Scan for the cell matching the given text and deliver its [X, Y] coordinate at center. 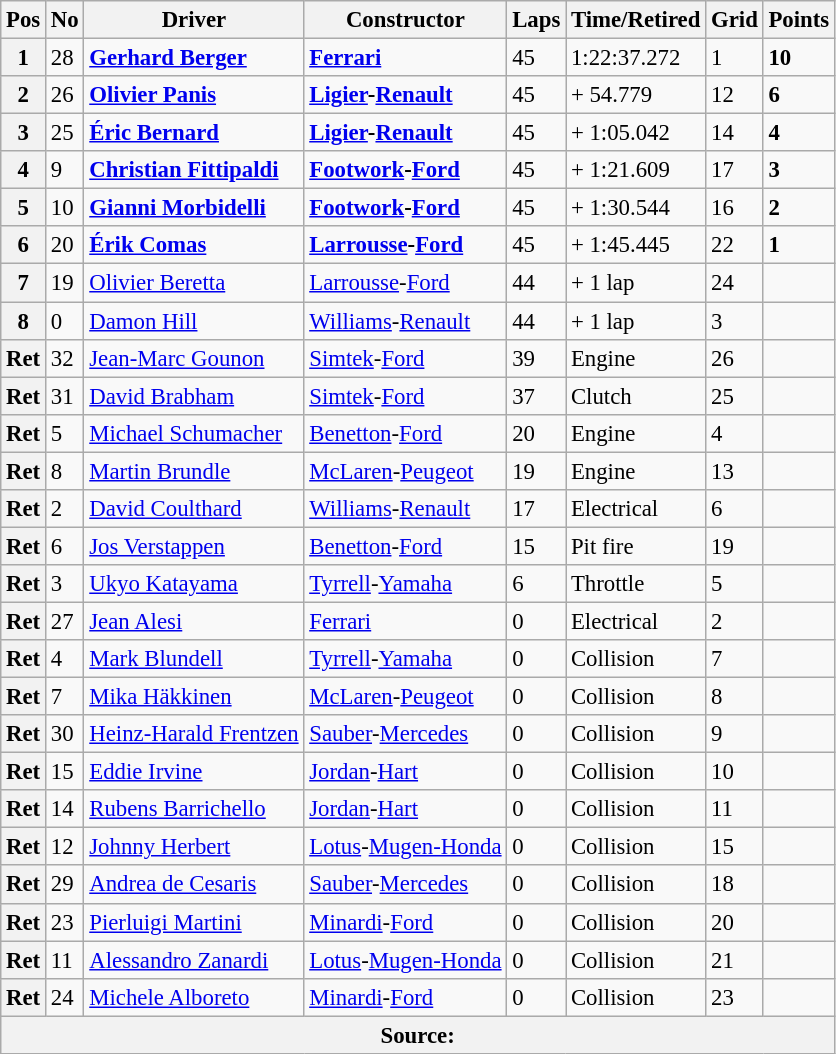
+ 1:30.544 [636, 208]
Pit fire [636, 546]
Érik Comas [194, 245]
22 [734, 245]
Laps [536, 20]
28 [65, 58]
13 [734, 471]
Points [798, 20]
Gianni Morbidelli [194, 208]
Michele Alboreto [194, 997]
David Brabham [194, 396]
31 [65, 396]
Source: [418, 1035]
29 [65, 885]
Olivier Panis [194, 95]
+ 1:45.445 [636, 245]
21 [734, 960]
Driver [194, 20]
18 [734, 885]
1:22:37.272 [636, 58]
Johnny Herbert [194, 847]
Michael Schumacher [194, 433]
No [65, 20]
Throttle [636, 584]
32 [65, 358]
Olivier Beretta [194, 283]
Martin Brundle [194, 471]
Mika Häkkinen [194, 697]
+ 1:05.042 [636, 133]
+ 54.779 [636, 95]
+ 1:21.609 [636, 170]
Heinz-Harald Frentzen [194, 734]
Constructor [406, 20]
Jean-Marc Gounon [194, 358]
39 [536, 358]
Mark Blundell [194, 659]
Eddie Irvine [194, 772]
16 [734, 208]
Jos Verstappen [194, 546]
Pierluigi Martini [194, 922]
37 [536, 396]
Rubens Barrichello [194, 809]
Clutch [636, 396]
Gerhard Berger [194, 58]
Grid [734, 20]
Pos [24, 20]
27 [65, 621]
Ukyo Katayama [194, 584]
30 [65, 734]
Andrea de Cesaris [194, 885]
Time/Retired [636, 20]
Alessandro Zanardi [194, 960]
Christian Fittipaldi [194, 170]
Damon Hill [194, 321]
Jean Alesi [194, 621]
Éric Bernard [194, 133]
David Coulthard [194, 509]
